Output the (X, Y) coordinate of the center of the cell containing the given text.  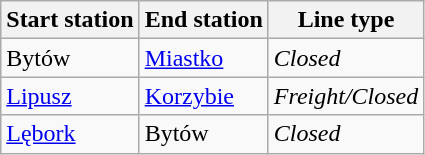
Korzybie (204, 96)
Lipusz (70, 96)
Lębork (70, 134)
End station (204, 20)
Line type (346, 20)
Freight/Closed (346, 96)
Miastko (204, 58)
Start station (70, 20)
